Locate the cell with the specified text and output its (x, y) center coordinate. 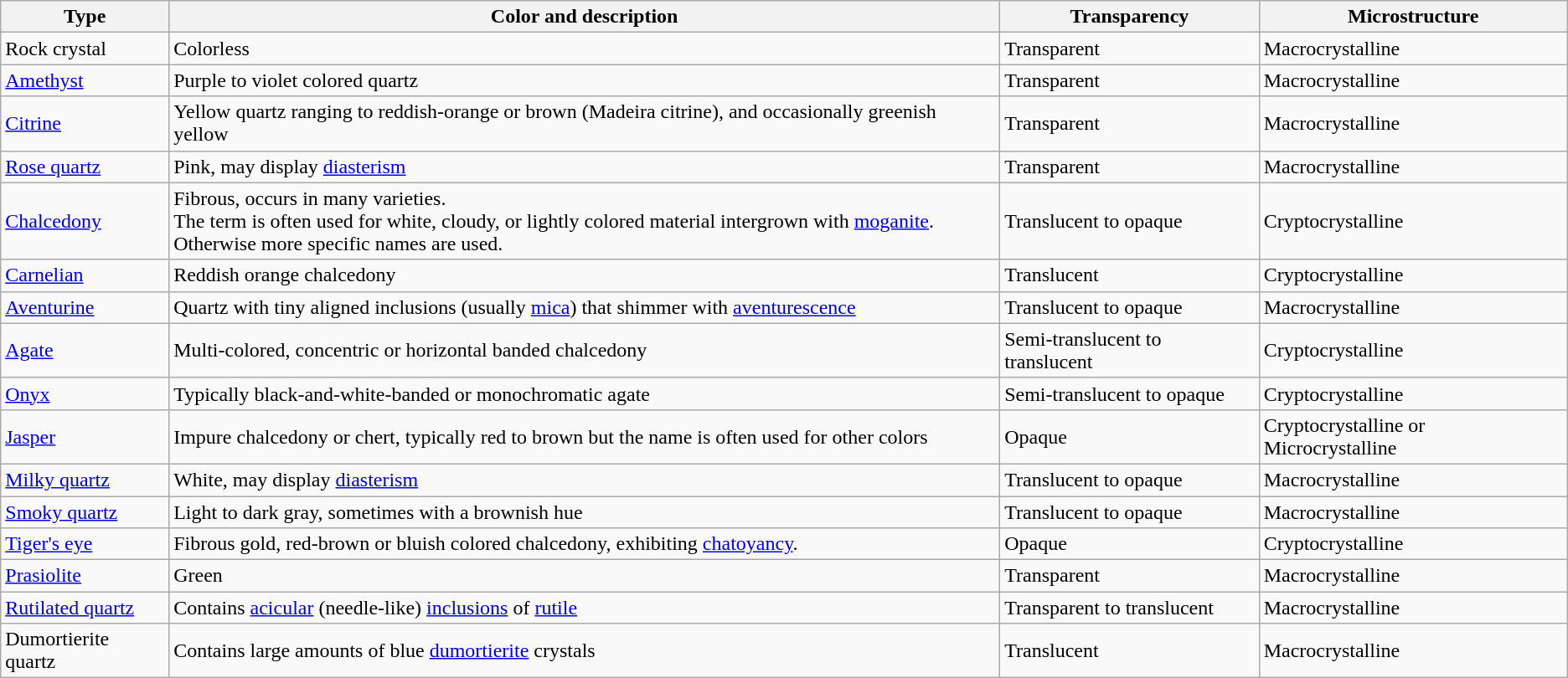
Rose quartz (85, 167)
Impure chalcedony or chert, typically red to brown but the name is often used for other colors (585, 437)
Dumortierite quartz (85, 651)
Aventurine (85, 307)
Light to dark gray, sometimes with a brownish hue (585, 511)
Prasiolite (85, 576)
Green (585, 576)
Rock crystal (85, 49)
Cryptocrystalline or Microcrystalline (1413, 437)
White, may display diasterism (585, 480)
Reddish orange chalcedony (585, 275)
Semi-translucent to opaque (1129, 393)
Multi-colored, concentric or horizontal banded chalcedony (585, 350)
Typically black-and-white-banded or monochromatic agate (585, 393)
Quartz with tiny aligned inclusions (usually mica) that shimmer with aventurescence (585, 307)
Tiger's eye (85, 544)
Transparent to translucent (1129, 608)
Amethyst (85, 80)
Color and description (585, 17)
Type (85, 17)
Smoky quartz (85, 511)
Pink, may display diasterism (585, 167)
Yellow quartz ranging to reddish-orange or brown (Madeira citrine), and occasionally greenish yellow (585, 124)
Contains large amounts of blue dumortierite crystals (585, 651)
Transparency (1129, 17)
Rutilated quartz (85, 608)
Jasper (85, 437)
Purple to violet colored quartz (585, 80)
Colorless (585, 49)
Citrine (85, 124)
Onyx (85, 393)
Contains acicular (needle-like) inclusions of rutile (585, 608)
Fibrous gold, red-brown or bluish colored chalcedony, exhibiting chatoyancy. (585, 544)
Microstructure (1413, 17)
Semi-translucent to translucent (1129, 350)
Agate (85, 350)
Milky quartz (85, 480)
Chalcedony (85, 221)
Carnelian (85, 275)
